Return the (X, Y) coordinate for the center point of the cell that contains the specified text.  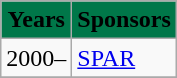
Sponsors (124, 20)
2000– (36, 58)
Years (36, 20)
SPAR (124, 58)
